Identify which cell holds the provided text, then report its [X, Y] central coordinate. 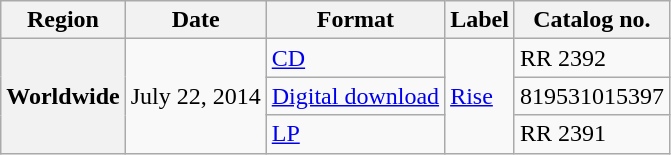
RR 2392 [592, 58]
RR 2391 [592, 134]
CD [355, 58]
Label [480, 20]
LP [355, 134]
Date [196, 20]
July 22, 2014 [196, 96]
Worldwide [63, 96]
Format [355, 20]
Region [63, 20]
Digital download [355, 96]
Catalog no. [592, 20]
819531015397 [592, 96]
Rise [480, 96]
